Return the (x, y) coordinate for the center point of the cell that contains the specified text.  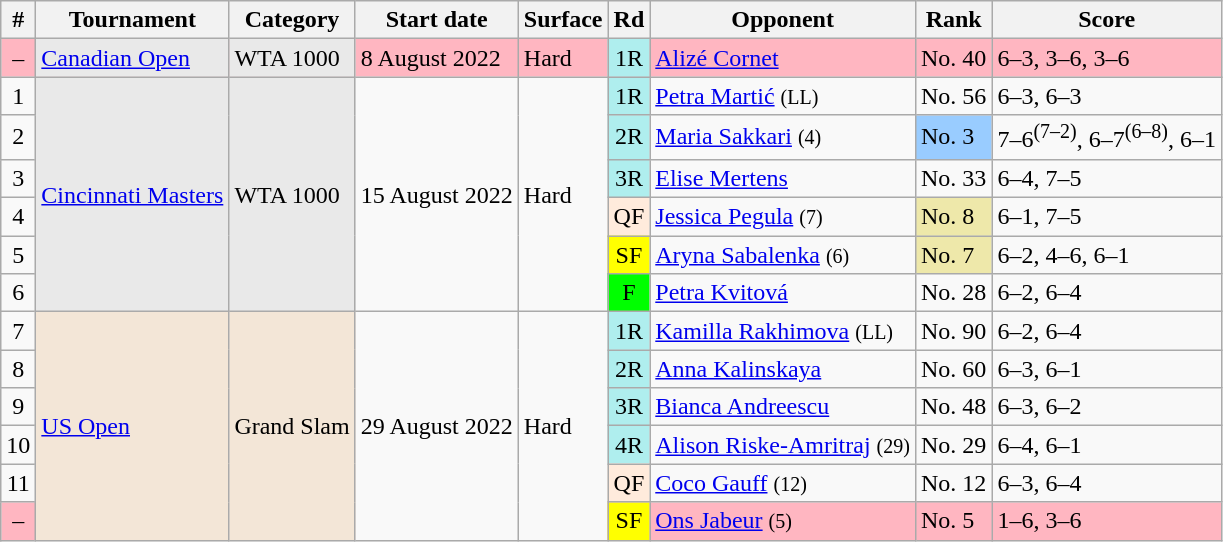
2 (18, 138)
8 August 2022 (436, 58)
Jessica Pegula (7) (783, 217)
Rd (629, 20)
7–6(7–2), 6–7(6–8), 6–1 (1107, 138)
No. 60 (953, 369)
6–3, 6–4 (1107, 483)
No. 7 (953, 255)
Alizé Cornet (783, 58)
No. 56 (953, 96)
Alison Riske-Amritraj (29) (783, 445)
US Open (132, 426)
10 (18, 445)
No. 5 (953, 521)
Tournament (132, 20)
Coco Gauff (12) (783, 483)
No. 29 (953, 445)
7 (18, 331)
11 (18, 483)
6–3, 6–2 (1107, 407)
Cincinnati Masters (132, 194)
Canadian Open (132, 58)
Aryna Sabalenka (6) (783, 255)
6–1, 7–5 (1107, 217)
Category (292, 20)
Anna Kalinskaya (783, 369)
6–4, 7–5 (1107, 178)
No. 48 (953, 407)
Kamilla Rakhimova (LL) (783, 331)
No. 40 (953, 58)
6–3, 6–3 (1107, 96)
1 (18, 96)
4R (629, 445)
No. 12 (953, 483)
8 (18, 369)
No. 90 (953, 331)
5 (18, 255)
No. 28 (953, 293)
No. 3 (953, 138)
6–3, 6–1 (1107, 369)
Maria Sakkari (4) (783, 138)
Grand Slam (292, 426)
Opponent (783, 20)
Start date (436, 20)
Elise Mertens (783, 178)
Ons Jabeur (5) (783, 521)
No. 33 (953, 178)
Bianca Andreescu (783, 407)
29 August 2022 (436, 426)
F (629, 293)
Petra Martić (LL) (783, 96)
6–2, 4–6, 6–1 (1107, 255)
6 (18, 293)
# (18, 20)
Surface (563, 20)
9 (18, 407)
Score (1107, 20)
6–4, 6–1 (1107, 445)
Rank (953, 20)
3 (18, 178)
6–3, 3–6, 3–6 (1107, 58)
1–6, 3–6 (1107, 521)
Petra Kvitová (783, 293)
4 (18, 217)
15 August 2022 (436, 194)
No. 8 (953, 217)
